Extract the (X, Y) coordinate from the center of the cell holding the provided text.  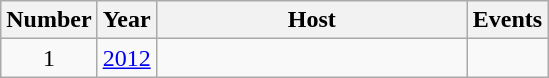
Year (126, 20)
Events (507, 20)
1 (49, 58)
2012 (126, 58)
Host (312, 20)
Number (49, 20)
